Return the (x, y) coordinate for the center point of the cell that contains the specified text.  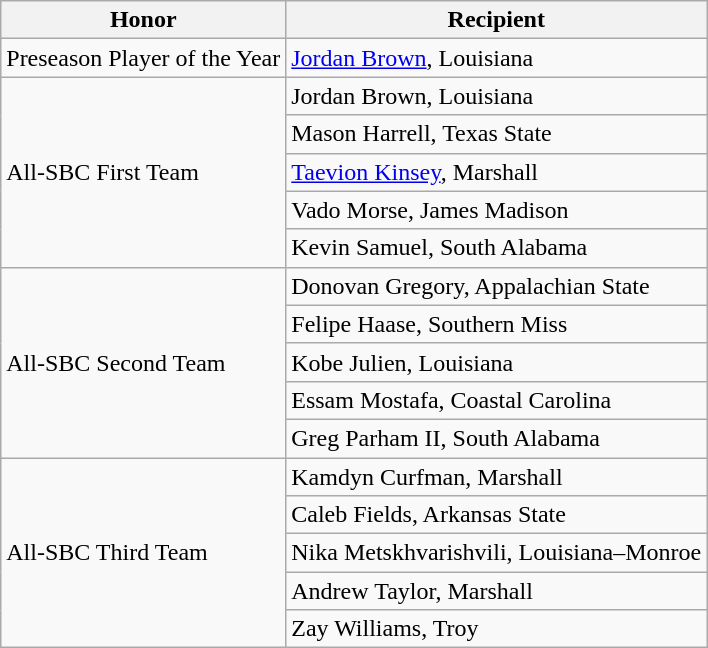
Greg Parham II, South Alabama (496, 438)
Andrew Taylor, Marshall (496, 591)
All-SBC Third Team (144, 553)
Mason Harrell, Texas State (496, 134)
Donovan Gregory, Appalachian State (496, 286)
Kamdyn Curfman, Marshall (496, 477)
Zay Williams, Troy (496, 629)
Caleb Fields, Arkansas State (496, 515)
Kevin Samuel, South Alabama (496, 248)
All-SBC First Team (144, 172)
All-SBC Second Team (144, 362)
Nika Metskhvarishvili, Louisiana–Monroe (496, 553)
Recipient (496, 20)
Essam Mostafa, Coastal Carolina (496, 400)
Felipe Haase, Southern Miss (496, 324)
Kobe Julien, Louisiana (496, 362)
Vado Morse, James Madison (496, 210)
Honor (144, 20)
Preseason Player of the Year (144, 58)
Taevion Kinsey, Marshall (496, 172)
